Search for the cell housing the specified text and yield its (X, Y) center coordinate. 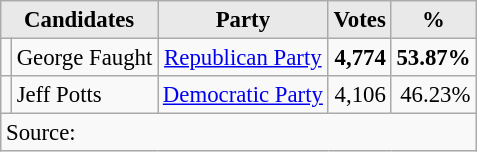
Source: (238, 133)
Party (244, 20)
George Faught (84, 58)
Republican Party (244, 58)
Jeff Potts (84, 95)
53.87% (434, 58)
Democratic Party (244, 95)
4,106 (360, 95)
Votes (360, 20)
% (434, 20)
46.23% (434, 95)
Candidates (80, 20)
4,774 (360, 58)
